From the cell containing the given text, extract its center point as [X, Y] coordinate. 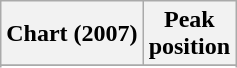
Chart (2007) [72, 34]
Peakposition [189, 34]
